Search for the cell housing the specified text and yield its [X, Y] center coordinate. 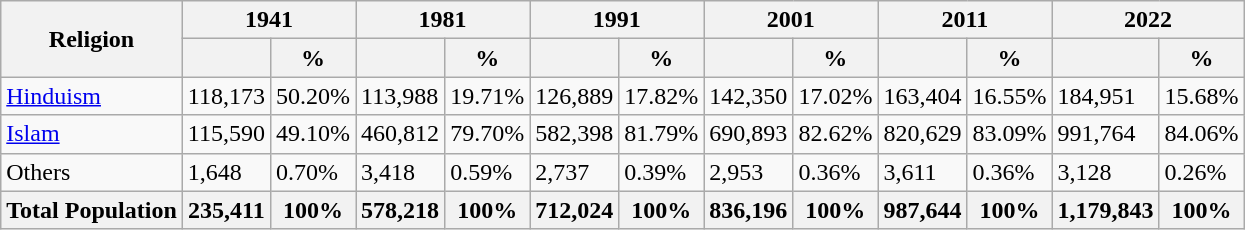
82.62% [836, 134]
235,411 [226, 210]
2022 [1148, 20]
79.70% [488, 134]
Islam [92, 134]
49.10% [312, 134]
1,179,843 [1106, 210]
184,951 [1106, 96]
0.39% [662, 172]
2001 [791, 20]
3,128 [1106, 172]
19.71% [488, 96]
690,893 [748, 134]
50.20% [312, 96]
17.82% [662, 96]
17.02% [836, 96]
126,889 [574, 96]
987,644 [922, 210]
1991 [617, 20]
83.09% [1010, 134]
1,648 [226, 172]
712,024 [574, 210]
0.70% [312, 172]
2,953 [748, 172]
16.55% [1010, 96]
Others [92, 172]
118,173 [226, 96]
2011 [965, 20]
Religion [92, 39]
142,350 [748, 96]
Hinduism [92, 96]
1941 [268, 20]
115,590 [226, 134]
1981 [443, 20]
113,988 [400, 96]
0.59% [488, 172]
820,629 [922, 134]
3,418 [400, 172]
2,737 [574, 172]
460,812 [400, 134]
84.06% [1202, 134]
991,764 [1106, 134]
0.26% [1202, 172]
81.79% [662, 134]
578,218 [400, 210]
582,398 [574, 134]
3,611 [922, 172]
163,404 [922, 96]
15.68% [1202, 96]
836,196 [748, 210]
Total Population [92, 210]
